Return [X, Y] of the center of cell containing provided text 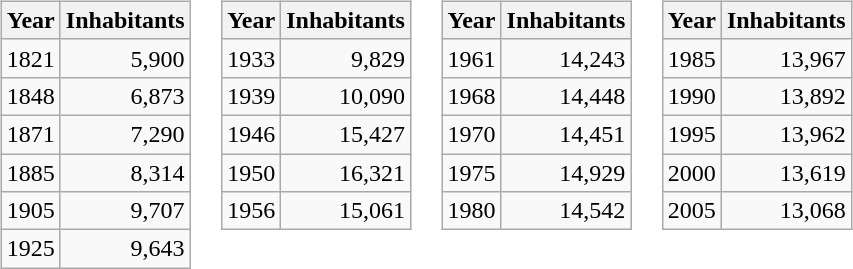
1885 [30, 173]
8,314 [125, 173]
1985 [692, 58]
6,873 [125, 96]
5,900 [125, 58]
1995 [692, 134]
1975 [472, 173]
2005 [692, 211]
1821 [30, 58]
14,929 [566, 173]
14,448 [566, 96]
1950 [252, 173]
1925 [30, 249]
1990 [692, 96]
13,892 [786, 96]
14,451 [566, 134]
1848 [30, 96]
16,321 [346, 173]
9,707 [125, 211]
7,290 [125, 134]
1939 [252, 96]
1933 [252, 58]
10,090 [346, 96]
1968 [472, 96]
9,829 [346, 58]
1970 [472, 134]
1905 [30, 211]
14,542 [566, 211]
13,068 [786, 211]
13,967 [786, 58]
1946 [252, 134]
15,061 [346, 211]
15,427 [346, 134]
1980 [472, 211]
14,243 [566, 58]
1961 [472, 58]
13,619 [786, 173]
13,962 [786, 134]
2000 [692, 173]
9,643 [125, 249]
1871 [30, 134]
1956 [252, 211]
